Search for the cell housing the specified text and yield its [x, y] center coordinate. 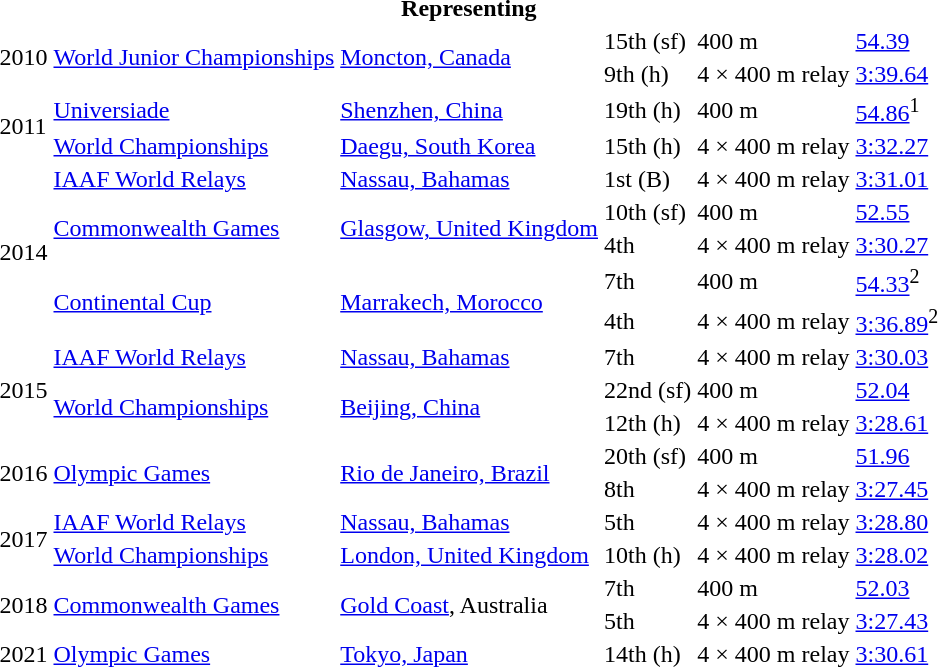
19th (h) [647, 110]
Universiade [194, 110]
15th (h) [647, 146]
Olympic Games [194, 472]
8th [647, 489]
15th (sf) [647, 41]
9th (h) [647, 74]
Glasgow, United Kingdom [470, 228]
Continental Cup [194, 301]
Marrakech, Morocco [470, 301]
Daegu, South Korea [470, 146]
22nd (sf) [647, 390]
Beijing, China [470, 406]
10th (h) [647, 555]
Moncton, Canada [470, 58]
Rio de Janeiro, Brazil [470, 472]
London, United Kingdom [470, 555]
Gold Coast, Australia [470, 604]
Shenzhen, China [470, 110]
10th (sf) [647, 212]
12th (h) [647, 423]
1st (B) [647, 179]
20th (sf) [647, 456]
World Junior Championships [194, 58]
